Provide the (x, y) coordinate of the cell's center where the given text is located.  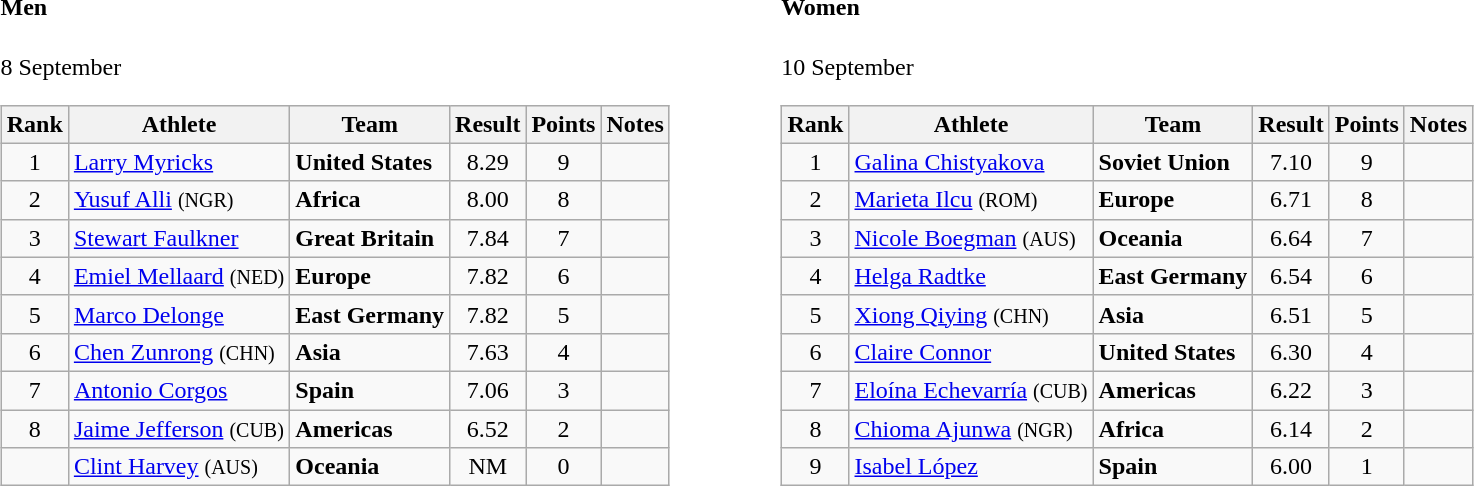
6.52 (488, 429)
Chioma Ajunwa (NGR) (971, 429)
Chen Zunrong (CHN) (178, 352)
Nicole Boegman (AUS) (971, 238)
Yusuf Alli (NGR) (178, 200)
Claire Connor (971, 352)
6.22 (1291, 390)
Great Britain (370, 238)
6.00 (1291, 467)
Marco Delonge (178, 314)
Stewart Faulkner (178, 238)
6.14 (1291, 429)
6.30 (1291, 352)
Antonio Corgos (178, 390)
Xiong Qiying (CHN) (971, 314)
Soviet Union (1173, 162)
Emiel Mellaard (NED) (178, 276)
6.54 (1291, 276)
6.51 (1291, 314)
Isabel López (971, 467)
0 (564, 467)
8.00 (488, 200)
Larry Myricks (178, 162)
7.84 (488, 238)
6.64 (1291, 238)
Galina Chistyakova (971, 162)
7.06 (488, 390)
8.29 (488, 162)
NM (488, 467)
Helga Radtke (971, 276)
Marieta Ilcu (ROM) (971, 200)
7.63 (488, 352)
Eloína Echevarría (CUB) (971, 390)
7.10 (1291, 162)
6.71 (1291, 200)
Jaime Jefferson (CUB) (178, 429)
Clint Harvey (AUS) (178, 467)
